Scan for the cell matching the given text and deliver its (X, Y) coordinate at center. 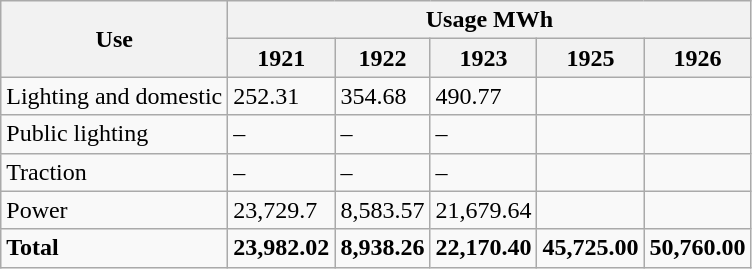
Traction (114, 172)
Lighting and domestic (114, 96)
21,679.64 (484, 210)
1923 (484, 58)
Power (114, 210)
354.68 (382, 96)
22,170.40 (484, 248)
1925 (590, 58)
23,982.02 (282, 248)
45,725.00 (590, 248)
50,760.00 (698, 248)
Usage MWh (490, 20)
Total (114, 248)
1922 (382, 58)
Public lighting (114, 134)
1921 (282, 58)
8,938.26 (382, 248)
1926 (698, 58)
252.31 (282, 96)
Use (114, 39)
490.77 (484, 96)
23,729.7 (282, 210)
8,583.57 (382, 210)
